Return [X, Y] of the center of cell containing provided text 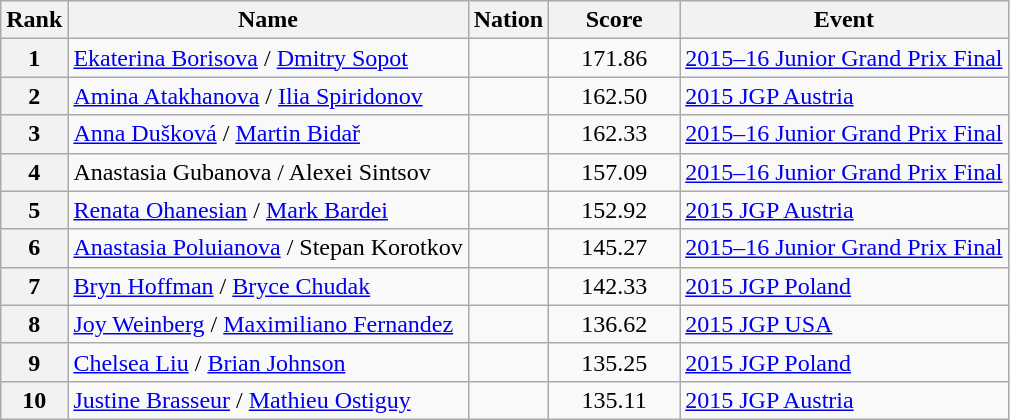
2015 JGP USA [844, 324]
1 [34, 58]
Ekaterina Borisova / Dmitry Sopot [268, 58]
145.27 [614, 248]
4 [34, 172]
135.25 [614, 362]
8 [34, 324]
Name [268, 20]
157.09 [614, 172]
162.50 [614, 96]
3 [34, 134]
Chelsea Liu / Brian Johnson [268, 362]
Anastasia Gubanova / Alexei Sintsov [268, 172]
136.62 [614, 324]
Amina Atakhanova / Ilia Spiridonov [268, 96]
5 [34, 210]
Justine Brasseur / Mathieu Ostiguy [268, 400]
Score [614, 20]
2 [34, 96]
Renata Ohanesian / Mark Bardei [268, 210]
135.11 [614, 400]
9 [34, 362]
152.92 [614, 210]
142.33 [614, 286]
Joy Weinberg / Maximiliano Fernandez [268, 324]
7 [34, 286]
Event [844, 20]
Bryn Hoffman / Bryce Chudak [268, 286]
6 [34, 248]
Anna Dušková / Martin Bidař [268, 134]
Rank [34, 20]
10 [34, 400]
162.33 [614, 134]
171.86 [614, 58]
Anastasia Poluianova / Stepan Korotkov [268, 248]
Nation [508, 20]
